Extract the (x, y) coordinate from the center of the cell holding the provided text.  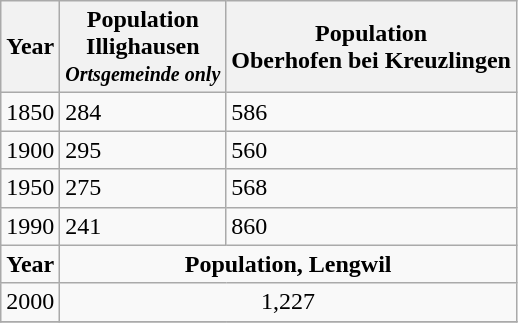
275 (143, 188)
568 (372, 188)
1950 (30, 188)
1,227 (288, 302)
1850 (30, 112)
560 (372, 150)
241 (143, 226)
Population IllighausenOrtsgemeinde only (143, 47)
1990 (30, 226)
2000 (30, 302)
295 (143, 150)
860 (372, 226)
Population, Lengwil (288, 264)
1900 (30, 150)
284 (143, 112)
586 (372, 112)
Population Oberhofen bei Kreuzlingen (372, 47)
